Detect which cell encompasses the target text, then output its [x, y] center coordinate. 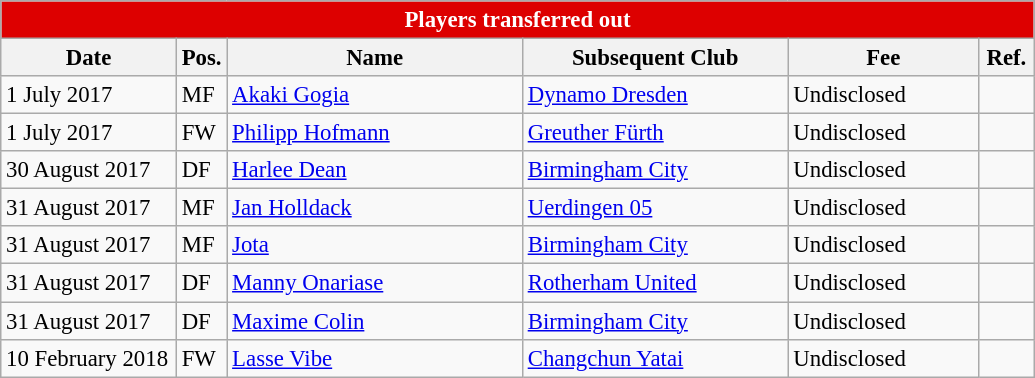
Ref. [1007, 58]
10 February 2018 [89, 358]
Akaki Gogia [375, 95]
Dynamo Dresden [655, 95]
Greuther Fürth [655, 133]
Date [89, 58]
Jota [375, 245]
Changchun Yatai [655, 358]
Fee [884, 58]
Players transferred out [518, 20]
Subsequent Club [655, 58]
Lasse Vibe [375, 358]
Rotherham United [655, 283]
30 August 2017 [89, 170]
Name [375, 58]
Pos. [201, 58]
Jan Holldack [375, 208]
Philipp Hofmann [375, 133]
Manny Onariase [375, 283]
Uerdingen 05 [655, 208]
Harlee Dean [375, 170]
Maxime Colin [375, 321]
